Pinpoint the cell where the given text exists, returning its (x, y) midpoint coordinate. 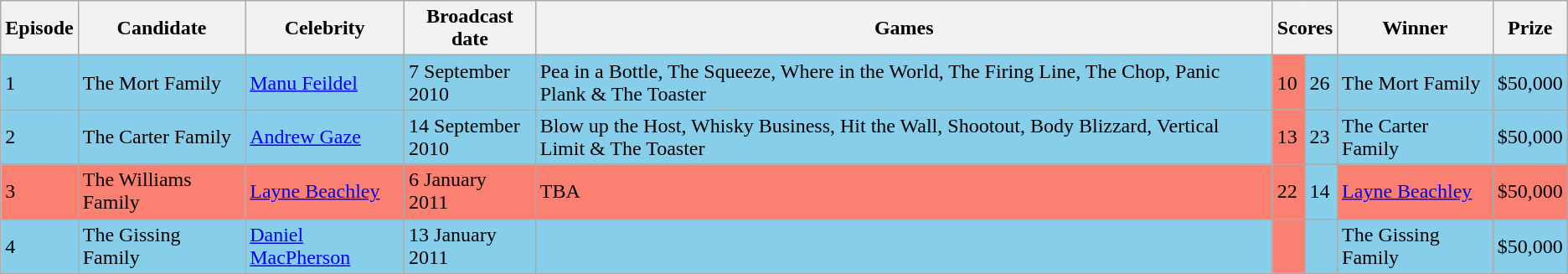
The Williams Family (162, 191)
Manu Feildel (325, 82)
7 September 2010 (471, 82)
10 (1288, 82)
6 January 2011 (471, 191)
1 (39, 82)
Celebrity (325, 28)
Daniel MacPherson (325, 246)
Winner (1416, 28)
Blow up the Host, Whisky Business, Hit the Wall, Shootout, Body Blizzard, Vertical Limit & The Toaster (904, 137)
23 (1322, 137)
3 (39, 191)
Episode (39, 28)
14 September 2010 (471, 137)
13 (1288, 137)
22 (1288, 191)
14 (1322, 191)
TBA (904, 191)
13 January 2011 (471, 246)
Andrew Gaze (325, 137)
2 (39, 137)
Candidate (162, 28)
Scores (1305, 28)
4 (39, 246)
26 (1322, 82)
Games (904, 28)
Prize (1529, 28)
Broadcast date (471, 28)
Pea in a Bottle, The Squeeze, Where in the World, The Firing Line, The Chop, Panic Plank & The Toaster (904, 82)
